Search for the cell housing the specified text and yield its (x, y) center coordinate. 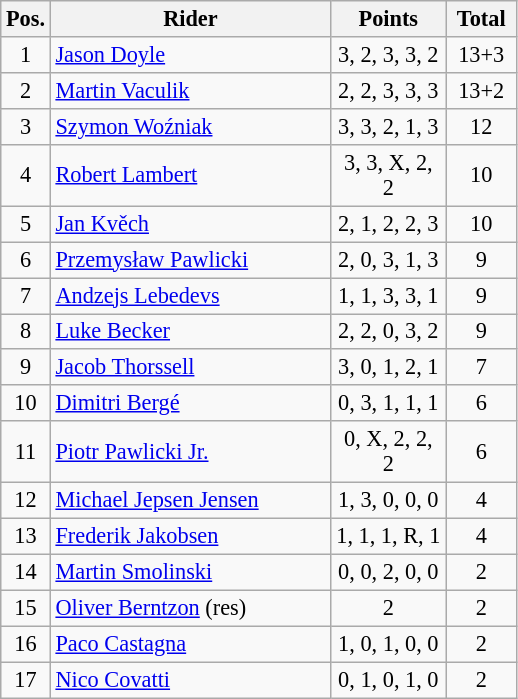
Robert Lambert (190, 174)
2, 2, 3, 3, 3 (388, 90)
15 (26, 608)
Frederik Jakobsen (190, 536)
13+3 (481, 55)
16 (26, 644)
Paco Castagna (190, 644)
Dimitri Bergé (190, 403)
1, 0, 1, 0, 0 (388, 644)
2, 1, 2, 2, 3 (388, 224)
1 (26, 55)
Jan Kvěch (190, 224)
3, 3, X, 2, 2 (388, 174)
0, 0, 2, 0, 0 (388, 572)
1, 3, 0, 0, 0 (388, 500)
14 (26, 572)
Pos. (26, 19)
13+2 (481, 90)
Total (481, 19)
2, 2, 0, 3, 2 (388, 331)
Michael Jepsen Jensen (190, 500)
Martin Vaculik (190, 90)
Points (388, 19)
Martin Smolinski (190, 572)
Nico Covatti (190, 680)
Luke Becker (190, 331)
Piotr Pawlicki Jr. (190, 452)
Rider (190, 19)
3, 0, 1, 2, 1 (388, 367)
17 (26, 680)
3, 3, 2, 1, 3 (388, 126)
5 (26, 224)
1, 1, 3, 3, 1 (388, 295)
Oliver Berntzon (res) (190, 608)
Szymon Woźniak (190, 126)
0, X, 2, 2, 2 (388, 452)
Przemysław Pawlicki (190, 260)
Jacob Thorssell (190, 367)
3 (26, 126)
11 (26, 452)
1, 1, 1, R, 1 (388, 536)
Andzejs Lebedevs (190, 295)
0, 3, 1, 1, 1 (388, 403)
2, 0, 3, 1, 3 (388, 260)
8 (26, 331)
Jason Doyle (190, 55)
3, 2, 3, 3, 2 (388, 55)
0, 1, 0, 1, 0 (388, 680)
13 (26, 536)
